Pinpoint the cell where the given text exists, returning its (x, y) midpoint coordinate. 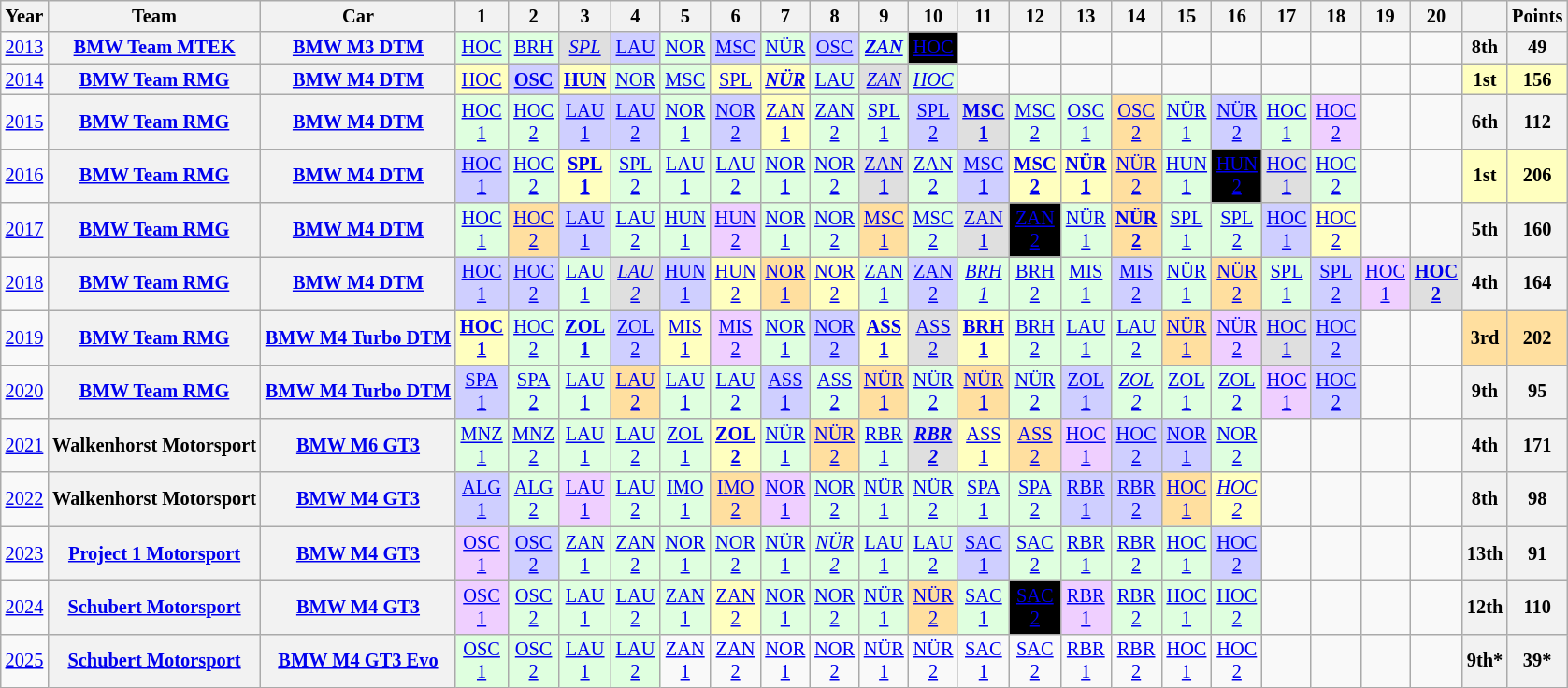
MNZ2 (533, 445)
Team (154, 16)
19 (1386, 16)
91 (1537, 553)
17 (1287, 16)
171 (1537, 445)
5 (685, 16)
10 (933, 16)
206 (1537, 176)
2018 (24, 283)
BMW M3 DTM (358, 48)
95 (1537, 392)
98 (1537, 499)
ALG1 (482, 499)
3 (585, 16)
Project 1 Motorsport (154, 553)
49 (1537, 48)
4 (636, 16)
2021 (24, 445)
BMW M4 GT3 Evo (358, 661)
3rd (1485, 337)
BRH (533, 48)
15 (1187, 16)
11 (984, 16)
2017 (24, 230)
202 (1537, 337)
9 (885, 16)
2025 (24, 661)
2019 (24, 337)
7 (785, 16)
6 (736, 16)
2014 (24, 79)
BMW M6 GT3 (358, 445)
Car (358, 16)
9th* (1485, 661)
ALG2 (533, 499)
18 (1335, 16)
2024 (24, 607)
12th (1485, 607)
14 (1136, 16)
MNZ1 (482, 445)
20 (1436, 16)
16 (1237, 16)
2020 (24, 392)
2013 (24, 48)
Points (1537, 16)
2022 (24, 499)
2 (533, 16)
BMW Team MTEK (154, 48)
6th (1485, 122)
13th (1485, 553)
IMO1 (685, 499)
2015 (24, 122)
112 (1537, 122)
12 (1034, 16)
9th (1485, 392)
1 (482, 16)
39* (1537, 661)
2023 (24, 553)
HUN (585, 79)
8 (834, 16)
5th (1485, 230)
110 (1537, 607)
IMO2 (736, 499)
160 (1537, 230)
156 (1537, 79)
164 (1537, 283)
2016 (24, 176)
Year (24, 16)
13 (1086, 16)
